Search for the cell housing the specified text and yield its (x, y) center coordinate. 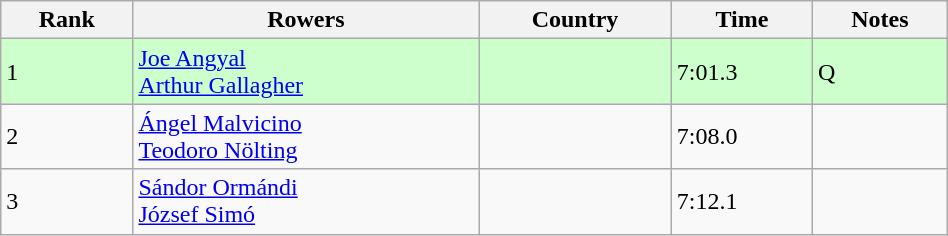
7:12.1 (742, 202)
7:08.0 (742, 136)
Notes (880, 20)
Time (742, 20)
3 (67, 202)
2 (67, 136)
7:01.3 (742, 72)
Joe AngyalArthur Gallagher (306, 72)
Sándor OrmándiJózsef Simó (306, 202)
Rowers (306, 20)
Q (880, 72)
Rank (67, 20)
Ángel MalvicinoTeodoro Nölting (306, 136)
Country (575, 20)
1 (67, 72)
